Provide the [X, Y] coordinate of the cell's center where the given text is located.  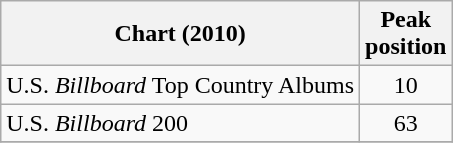
10 [406, 85]
U.S. Billboard Top Country Albums [180, 85]
U.S. Billboard 200 [180, 123]
63 [406, 123]
Chart (2010) [180, 34]
Peakposition [406, 34]
